Locate the cell with the specified text and output its [x, y] center coordinate. 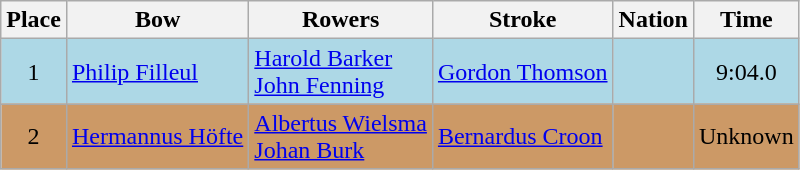
Albertus Wielsma Johan Burk [341, 136]
Gordon Thomson [522, 72]
Time [746, 20]
2 [34, 136]
Harold Barker John Fenning [341, 72]
Rowers [341, 20]
Place [34, 20]
Bernardus Croon [522, 136]
Nation [653, 20]
Hermannus Höfte [157, 136]
Bow [157, 20]
Stroke [522, 20]
9:04.0 [746, 72]
1 [34, 72]
Unknown [746, 136]
Philip Filleul [157, 72]
